From the cell containing the given text, extract its center point as (X, Y) coordinate. 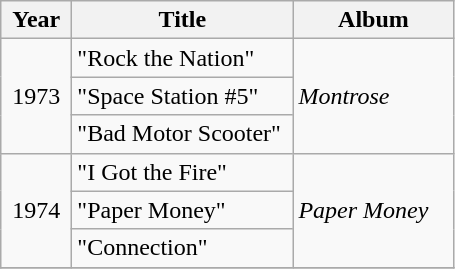
1973 (36, 96)
Paper Money (374, 210)
"Connection" (182, 248)
"Space Station #5" (182, 96)
1974 (36, 210)
Title (182, 20)
"Paper Money" (182, 210)
"I Got the Fire" (182, 172)
"Rock the Nation" (182, 58)
"Bad Motor Scooter" (182, 134)
Album (374, 20)
Montrose (374, 96)
Year (36, 20)
